Output the [x, y] coordinate of the center of the cell containing the given text.  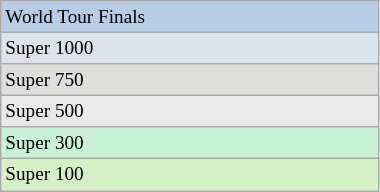
Super 500 [190, 111]
Super 750 [190, 80]
Super 1000 [190, 48]
Super 100 [190, 175]
World Tour Finals [190, 17]
Super 300 [190, 143]
